Return (x, y) of the center of cell containing provided text 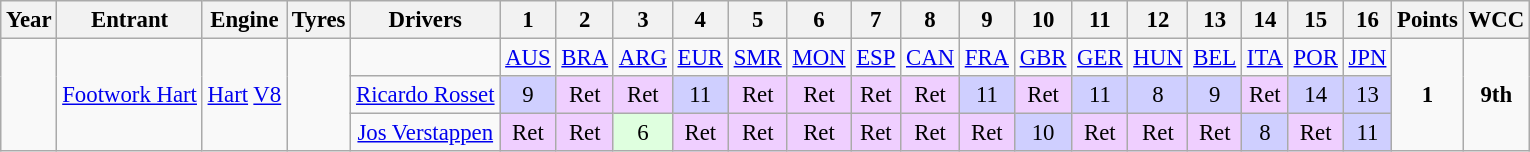
Ricardo Rosset (426, 95)
Jos Verstappen (426, 133)
GER (1100, 58)
ARG (642, 58)
WCC (1496, 20)
Engine (244, 20)
CAN (930, 58)
2 (584, 20)
POR (1316, 58)
ESP (876, 58)
12 (1158, 20)
Tyres (318, 20)
HUN (1158, 58)
9th (1496, 96)
7 (876, 20)
BRA (584, 58)
3 (642, 20)
MON (819, 58)
JPN (1368, 58)
4 (700, 20)
16 (1368, 20)
FRA (986, 58)
5 (758, 20)
Points (1428, 20)
SMR (758, 58)
AUS (528, 58)
ITA (1266, 58)
Hart V8 (244, 96)
15 (1316, 20)
EUR (700, 58)
BEL (1215, 58)
Entrant (130, 20)
Year (29, 20)
Drivers (426, 20)
GBR (1042, 58)
Footwork Hart (130, 96)
